Capture the cell that displays the provided text and extract its (x, y) central coordinate. 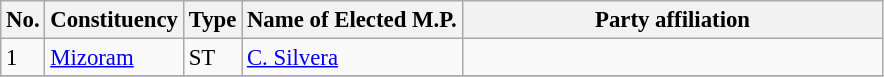
C. Silvera (352, 58)
Constituency (114, 20)
ST (212, 58)
Mizoram (114, 58)
Party affiliation (672, 20)
Name of Elected M.P. (352, 20)
1 (23, 58)
No. (23, 20)
Type (212, 20)
